Pinpoint the cell where the given text exists, returning its (X, Y) midpoint coordinate. 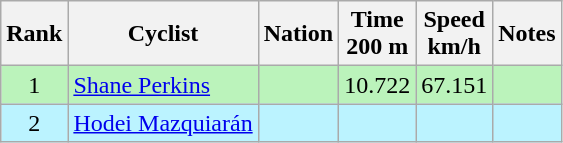
Cyclist (163, 34)
Time200 m (378, 34)
Nation (298, 34)
Speedkm/h (454, 34)
1 (34, 85)
2 (34, 123)
10.722 (378, 85)
Hodei Mazquiarán (163, 123)
Notes (527, 34)
Rank (34, 34)
67.151 (454, 85)
Shane Perkins (163, 85)
